Search for the cell housing the specified text and yield its (X, Y) center coordinate. 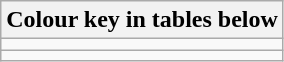
Colour key in tables below (142, 20)
